For the text-containing cell, return its midpoint in [x, y] coordinate format. 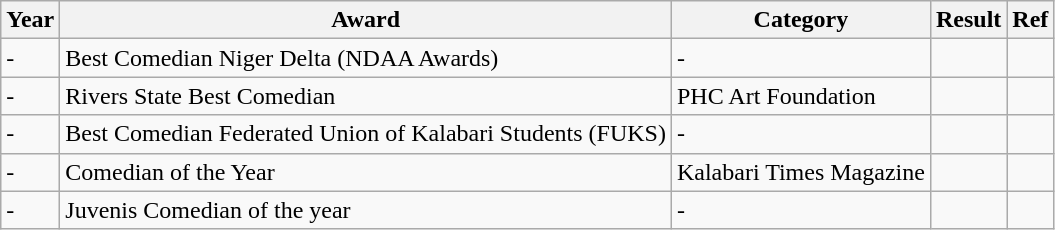
Rivers State Best Comedian [366, 96]
Juvenis Comedian of the year [366, 210]
Comedian of the Year [366, 172]
Kalabari Times Magazine [800, 172]
Ref [1030, 20]
PHC Art Foundation [800, 96]
Best Comedian Niger Delta (NDAA Awards) [366, 58]
Award [366, 20]
Best Comedian Federated Union of Kalabari Students (FUKS) [366, 134]
Result [968, 20]
Year [30, 20]
Category [800, 20]
